Scan for the cell matching the given text and deliver its (X, Y) coordinate at center. 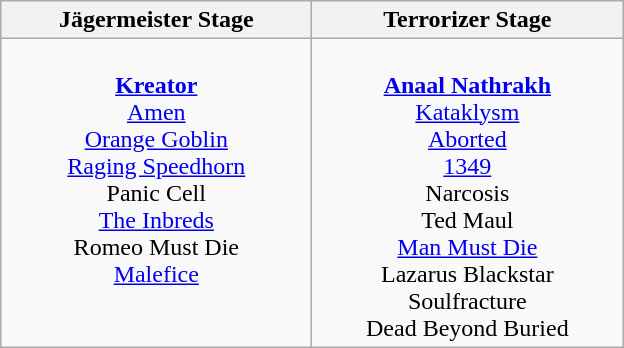
Kreator Amen Orange Goblin Raging Speedhorn Panic Cell The Inbreds Romeo Must Die Malefice (156, 193)
Anaal Nathrakh Kataklysm Aborted 1349 Narcosis Ted Maul Man Must Die Lazarus Blackstar Soulfracture Dead Beyond Buried (468, 193)
Jägermeister Stage (156, 20)
Terrorizer Stage (468, 20)
